Provide the (X, Y) coordinate of the cell's center where the given text is located.  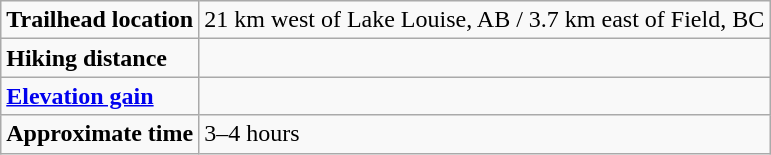
Trailhead location (100, 20)
3–4 hours (484, 134)
Elevation gain (100, 96)
Approximate time (100, 134)
21 km west of Lake Louise, AB / 3.7 km east of Field, BC (484, 20)
Hiking distance (100, 58)
